Pinpoint the cell where the given text exists, returning its [X, Y] midpoint coordinate. 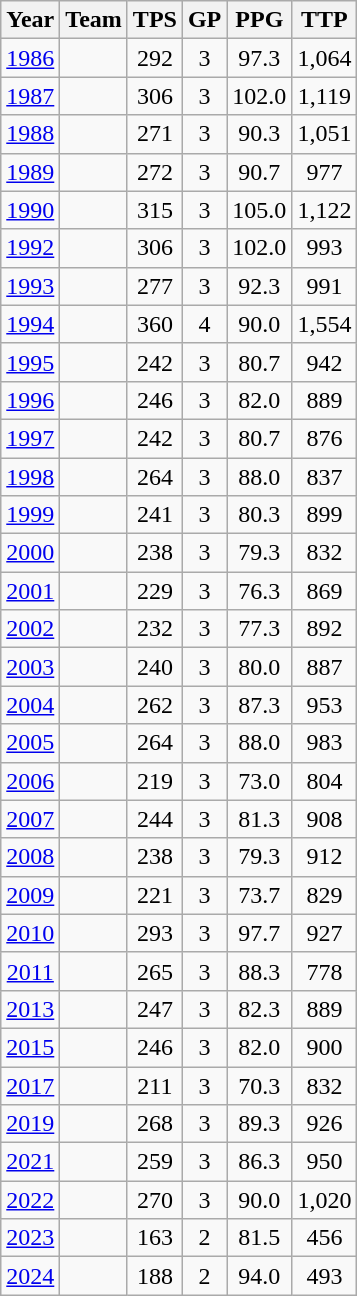
90.7 [260, 172]
1999 [30, 515]
2023 [30, 1238]
1993 [30, 286]
2009 [30, 895]
1,064 [324, 58]
2001 [30, 591]
927 [324, 933]
97.7 [260, 933]
97.3 [260, 58]
Team [94, 20]
73.7 [260, 895]
TTP [324, 20]
262 [154, 705]
887 [324, 667]
241 [154, 515]
82.3 [260, 1009]
87.3 [260, 705]
265 [154, 971]
950 [324, 1162]
188 [154, 1276]
81.3 [260, 819]
2015 [30, 1047]
1,020 [324, 1200]
1986 [30, 58]
900 [324, 1047]
81.5 [260, 1238]
456 [324, 1238]
942 [324, 362]
76.3 [260, 591]
4 [204, 324]
2000 [30, 553]
Year [30, 20]
73.0 [260, 781]
1987 [30, 96]
1998 [30, 477]
TPS [154, 20]
2007 [30, 819]
1,554 [324, 324]
259 [154, 1162]
1997 [30, 438]
778 [324, 971]
92.3 [260, 286]
1,051 [324, 134]
232 [154, 629]
219 [154, 781]
105.0 [260, 210]
2011 [30, 971]
804 [324, 781]
2013 [30, 1009]
229 [154, 591]
292 [154, 58]
953 [324, 705]
2006 [30, 781]
315 [154, 210]
2021 [30, 1162]
926 [324, 1124]
829 [324, 895]
908 [324, 819]
993 [324, 248]
2008 [30, 857]
1990 [30, 210]
1,119 [324, 96]
977 [324, 172]
1995 [30, 362]
1992 [30, 248]
77.3 [260, 629]
991 [324, 286]
360 [154, 324]
2003 [30, 667]
88.3 [260, 971]
2002 [30, 629]
2017 [30, 1085]
80.3 [260, 515]
1989 [30, 172]
983 [324, 743]
90.3 [260, 134]
240 [154, 667]
211 [154, 1085]
277 [154, 286]
PPG [260, 20]
163 [154, 1238]
272 [154, 172]
GP [204, 20]
270 [154, 1200]
268 [154, 1124]
2022 [30, 1200]
86.3 [260, 1162]
1994 [30, 324]
244 [154, 819]
2019 [30, 1124]
89.3 [260, 1124]
2004 [30, 705]
94.0 [260, 1276]
2024 [30, 1276]
1988 [30, 134]
2010 [30, 933]
293 [154, 933]
80.0 [260, 667]
899 [324, 515]
247 [154, 1009]
2005 [30, 743]
1,122 [324, 210]
869 [324, 591]
271 [154, 134]
221 [154, 895]
837 [324, 477]
493 [324, 1276]
892 [324, 629]
912 [324, 857]
70.3 [260, 1085]
1996 [30, 400]
876 [324, 438]
